Return (x, y) of the center of cell containing provided text 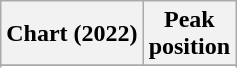
Chart (2022) (72, 34)
Peakposition (189, 34)
